Extract the (X, Y) coordinate from the center of the cell holding the provided text.  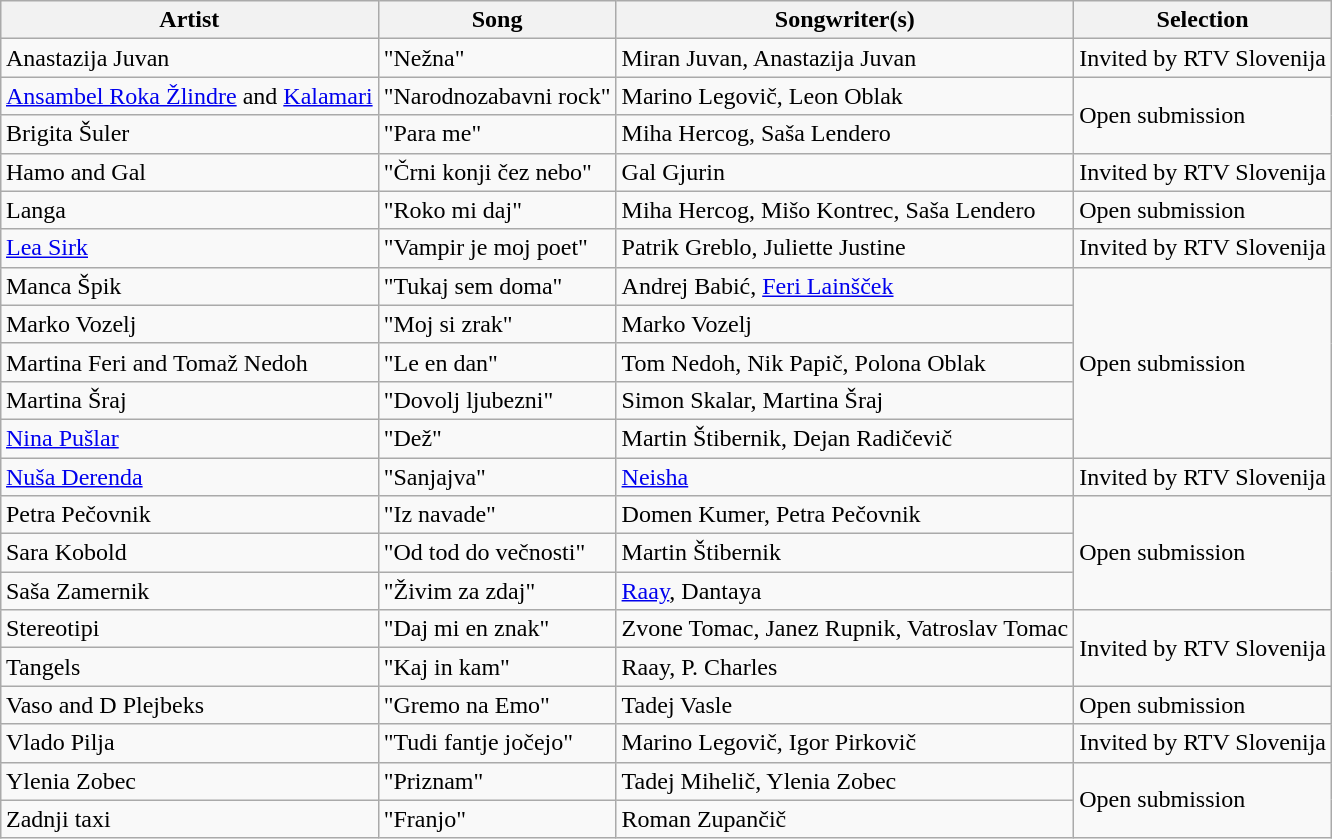
Brigita Šuler (189, 134)
Domen Kumer, Petra Pečovnik (845, 515)
"Gremo na Emo" (497, 705)
"Kaj in kam" (497, 667)
"Dovolj ljubezni" (497, 400)
"Črni konji čez nebo" (497, 172)
Nina Pušlar (189, 438)
Ansambel Roka Žlindre and Kalamari (189, 96)
Neisha (845, 477)
"Roko mi daj" (497, 210)
Martina Šraj (189, 400)
"Sanjajva" (497, 477)
"Vampir je moj poet" (497, 248)
"Živim za zdaj" (497, 591)
Simon Skalar, Martina Šraj (845, 400)
Raay, P. Charles (845, 667)
"Tudi fantje jočejo" (497, 743)
Tangels (189, 667)
Hamo and Gal (189, 172)
"Narodnozabavni rock" (497, 96)
Raay, Dantaya (845, 591)
Marino Legovič, Leon Oblak (845, 96)
Petra Pečovnik (189, 515)
"Para me" (497, 134)
Artist (189, 20)
Lea Sirk (189, 248)
Roman Zupančič (845, 819)
Miha Hercog, Mišo Kontrec, Saša Lendero (845, 210)
"Franjo" (497, 819)
Andrej Babić, Feri Lainšček (845, 286)
Manca Špik (189, 286)
Gal Gjurin (845, 172)
Vlado Pilja (189, 743)
Tom Nedoh, Nik Papič, Polona Oblak (845, 362)
Langa (189, 210)
Song (497, 20)
Zadnji taxi (189, 819)
"Nežna" (497, 58)
Ylenia Zobec (189, 781)
"Dež" (497, 438)
"Le en dan" (497, 362)
Stereotipi (189, 629)
Tadej Mihelič, Ylenia Zobec (845, 781)
Zvone Tomac, Janez Rupnik, Vatroslav Tomac (845, 629)
Martin Štibernik (845, 553)
Patrik Greblo, Juliette Justine (845, 248)
Miran Juvan, Anastazija Juvan (845, 58)
Anastazija Juvan (189, 58)
Sara Kobold (189, 553)
Miha Hercog, Saša Lendero (845, 134)
"Od tod do večnosti" (497, 553)
"Priznam" (497, 781)
Tadej Vasle (845, 705)
"Moj si zrak" (497, 324)
Martin Štibernik, Dejan Radičevič (845, 438)
Songwriter(s) (845, 20)
Nuša Derenda (189, 477)
Marino Legovič, Igor Pirkovič (845, 743)
Saša Zamernik (189, 591)
Vaso and D Plejbeks (189, 705)
"Daj mi en znak" (497, 629)
"Iz navade" (497, 515)
"Tukaj sem doma" (497, 286)
Selection (1203, 20)
Martina Feri and Tomaž Nedoh (189, 362)
